Determine the [X, Y] coordinate at the center of the cell enclosing the given text.  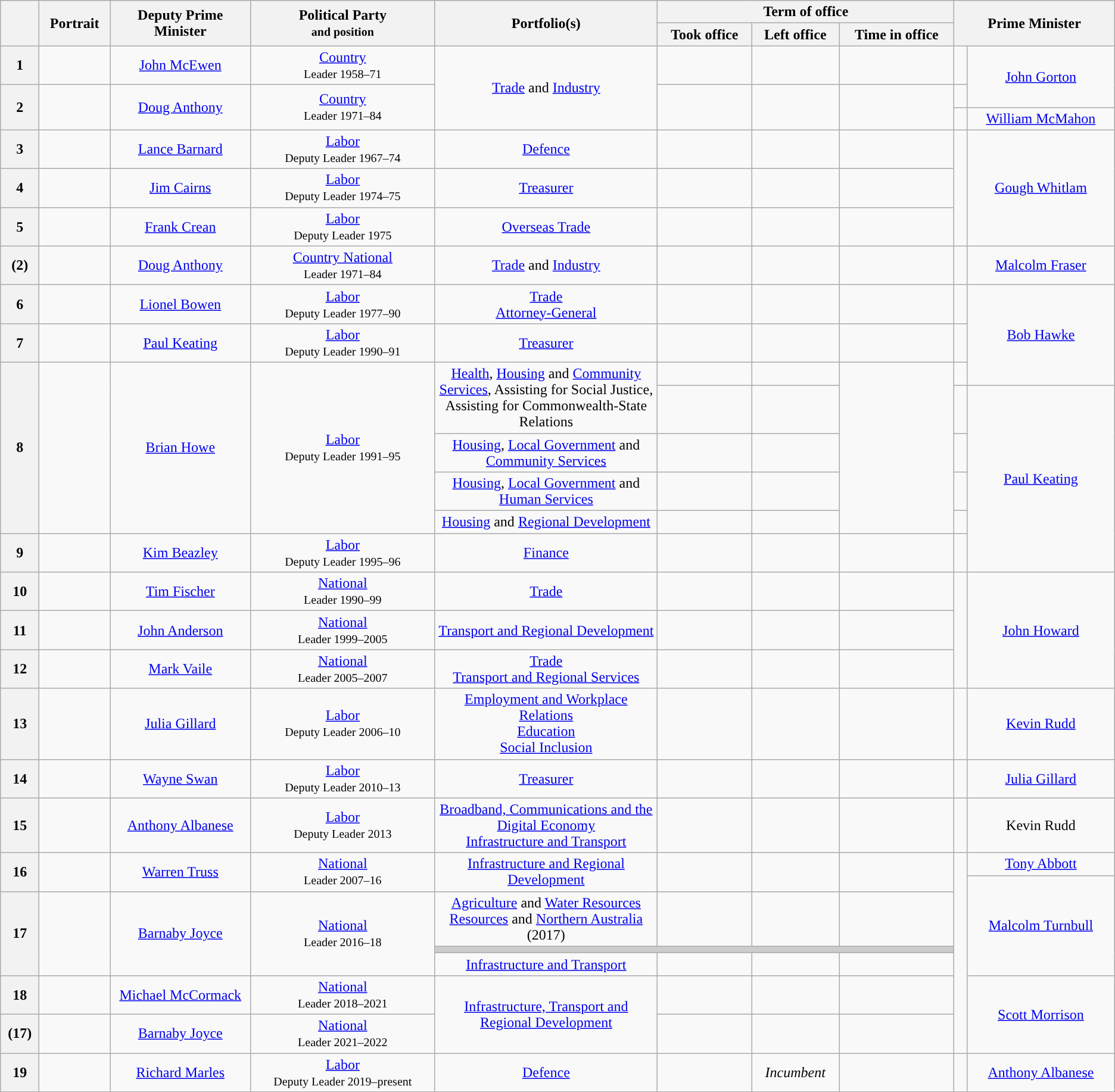
5 [20, 226]
William McMahon [1041, 118]
Brian Howe [180, 448]
Labor Deputy Leader 1991–95 [343, 448]
1 [20, 65]
Labor Deputy Leader 2010–13 [343, 779]
16 [20, 872]
9 [20, 553]
3 [20, 149]
Tony Abbott [1041, 864]
Labor Deputy Leader 1967–74 [343, 149]
Broadband, Communications and the Digital EconomyInfrastructure and Transport [546, 825]
Wayne Swan [180, 779]
TradeTransport and Regional Services [546, 669]
National Leader 2007–16 [343, 872]
6 [20, 304]
LaborDeputy Leader 2006–10 [343, 724]
National Leader 1990–99 [343, 592]
Transport and Regional Development [546, 630]
Gough Whitlam [1041, 188]
Mark Vaile [180, 669]
Kim Beazley [180, 553]
Health, Housing and Community Services, Assisting for Social Justice, Assisting for Commonwealth-State Relations [546, 398]
Left office [796, 35]
Labor Deputy Leader 1995–96 [343, 553]
Trade [546, 592]
14 [20, 779]
(17) [20, 1034]
Labor Deputy Leader 1990–91 [343, 343]
Finance [546, 553]
Labor Deputy Leader 2019–present [343, 1072]
Michael McCormack [180, 994]
Labor Deputy Leader 1975 [343, 226]
Malcolm Turnbull [1041, 925]
Jim Cairns [180, 188]
John McEwen [180, 65]
2 [20, 107]
Country NationalLeader 1971–84 [343, 266]
8 [20, 448]
Housing, Local Government and Community Services [546, 453]
Prime Minister [1034, 23]
12 [20, 669]
Labor Deputy Leader 1974–75 [343, 188]
TradeAttorney-General [546, 304]
19 [20, 1072]
Country Leader 1958–71 [343, 65]
National Leader 1999–2005 [343, 630]
18 [20, 994]
National Leader 2005–2007 [343, 669]
Incumbent [796, 1072]
Employment and Workplace RelationsEducationSocial Inclusion [546, 724]
National Leader 2021–2022 [343, 1034]
John Howard [1041, 630]
Time in office [897, 35]
Lance Barnard [180, 149]
Labor Deputy Leader 2013 [343, 825]
7 [20, 343]
Portfolio(s) [546, 23]
Deputy Prime Minister [180, 23]
NationalLeader 2016–18 [343, 934]
(2) [20, 266]
John Gorton [1041, 76]
Lionel Bowen [180, 304]
13 [20, 724]
Labor Deputy Leader 1977–90 [343, 304]
Housing and Regional Development [546, 522]
Country Leader 1971–84 [343, 107]
Portrait [75, 23]
4 [20, 188]
Agriculture and Water ResourcesResources and Northern Australia (2017) [546, 919]
Warren Truss [180, 872]
National Leader 2018–2021 [343, 994]
10 [20, 592]
15 [20, 825]
Took office [705, 35]
Richard Marles [180, 1072]
17 [20, 934]
Scott Morrison [1041, 1014]
John Anderson [180, 630]
Overseas Trade [546, 226]
Infrastructure and Transport [546, 964]
Malcolm Fraser [1041, 266]
Political Party and position [343, 23]
Infrastructure, Transport and Regional Development [546, 1014]
Infrastructure and Regional Development [546, 872]
11 [20, 630]
Bob Hawke [1041, 335]
Housing, Local Government and Human Services [546, 492]
Frank Crean [180, 226]
Tim Fischer [180, 592]
Term of office [806, 12]
